Determine the (X, Y) coordinate at the center of the cell enclosing the given text.  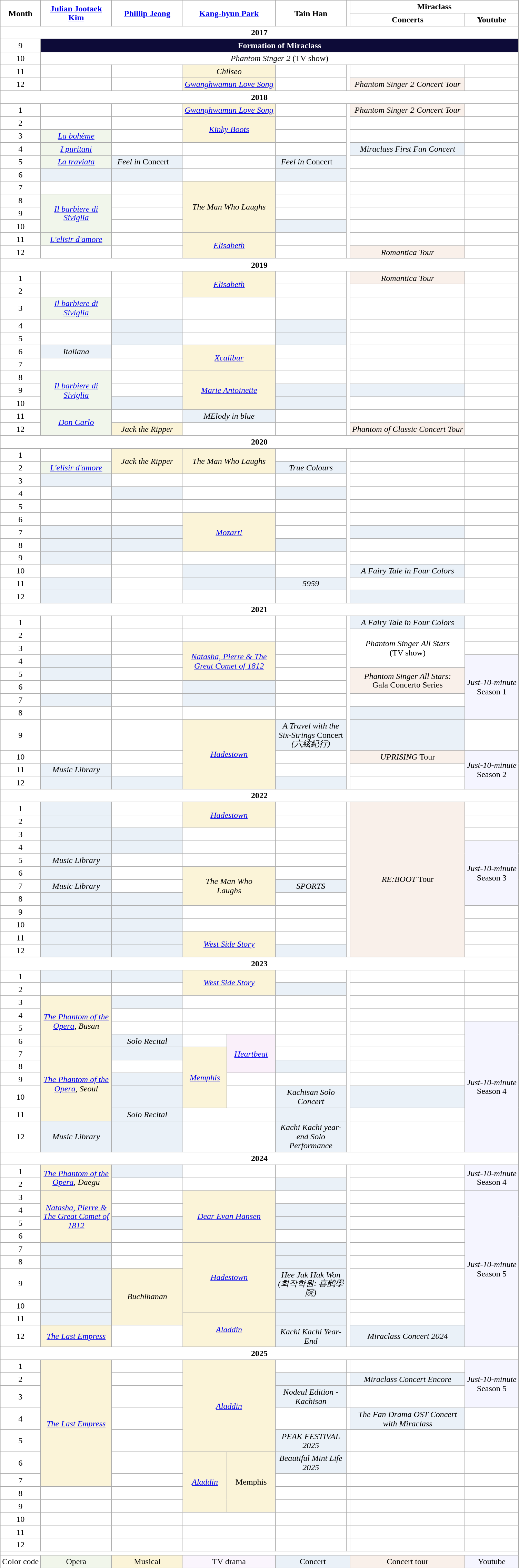
Concerts (408, 19)
2025 (259, 1354)
Natasha, Pierre & The Great Comet of 1812 (76, 1216)
Buchihanan (147, 1296)
Julian Jootaek Kim (76, 13)
Phantom Singer All Stars:Gala Concerto Series (408, 680)
Beautiful Mint Life 2025 (311, 1463)
2020 (259, 442)
Musical (147, 1561)
Don Carlo (76, 422)
Color code (21, 1561)
5959 (311, 584)
Tain Han (311, 13)
Kachisan Solo Concert (311, 1097)
Heartbeat (251, 1053)
Chilseo (229, 71)
The Phantom of the Opera, Busan (76, 1021)
The Man WhoLaughs (229, 886)
2024 (259, 1159)
UPRISING Tour (408, 757)
Natasha, Pierre & TheGreat Comet of 1812 (229, 661)
Dear Evan Hansen (229, 1216)
Just-10-minuteSeason 3 (492, 873)
Miraclass (434, 7)
Kinky Boots (229, 130)
Mozart! (229, 532)
Italiana (76, 352)
Concert (312, 1561)
Phillip Jeong (147, 13)
The Phantom of the Opera, Daegu (76, 1178)
La traviata (76, 161)
PEAK FESTIVAL 2025 (311, 1441)
2019 (259, 265)
2022 (259, 795)
The Fan Drama OST Concertwith Miraclass (408, 1419)
Phantom Singer All Stars(TV show) (408, 648)
RE:BOOT Tour (408, 879)
Phantom of Classic Concert Tour (408, 429)
2018 (259, 97)
Miraclass Concert 2024 (408, 1336)
Marie Antoinette (229, 390)
2017 (259, 32)
Miraclass Concert Encore (408, 1379)
The Phantom of the Opera, Seoul (76, 1084)
Hee Jak Hak Won (희작학원: 喜鹊學院) (311, 1284)
Just-10-minuteSeason 1 (492, 687)
Miraclass First Fan Concert (408, 149)
2023 (259, 964)
Opera (76, 1561)
TV drama (229, 1561)
Concert tour (408, 1561)
MElody in blue (229, 416)
Xcalibur (229, 358)
Nodeul Edition - Kachisan (311, 1397)
I puritani (76, 149)
Kachi Kachi year-end Solo Performance (311, 1136)
A Travel with the Six-Strings Concert (六絃紀行) (311, 735)
La bohème (76, 136)
Month (21, 13)
Phantom Singer 2 (TV show) (280, 59)
2021 (259, 609)
Formation of Miraclass (280, 45)
Kachi Kachi Year-End (311, 1336)
True Colours (311, 467)
Kang-hyun Park (229, 13)
SPORTS (311, 886)
Just-10-minuteSeason 2 (492, 770)
